Search for the cell housing the specified text and yield its (x, y) center coordinate. 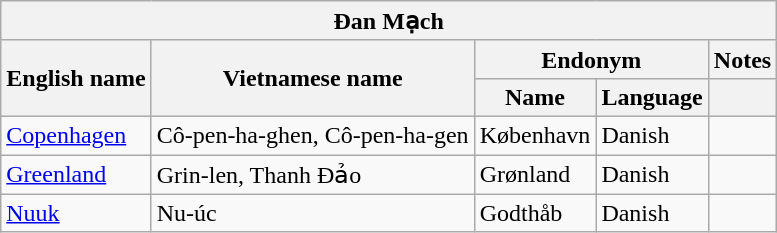
English name (76, 78)
Copenhagen (76, 135)
Nuuk (76, 213)
Notes (742, 59)
København (535, 135)
Nu-úc (312, 213)
Name (535, 97)
Cô-pen-ha-ghen, Cô-pen-ha-gen (312, 135)
Greenland (76, 174)
Vietnamese name (312, 78)
Đan Mạch (389, 21)
Endonym (591, 59)
Grønland (535, 174)
Grin-len, Thanh Đảo (312, 174)
Godthåb (535, 213)
Language (652, 97)
